Locate the cell with the specified text and output its [x, y] center coordinate. 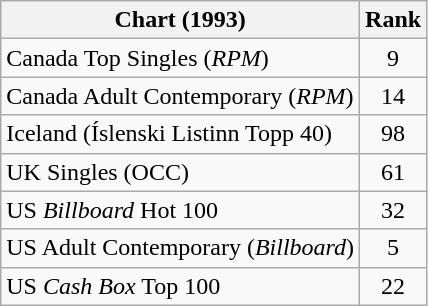
9 [394, 58]
98 [394, 134]
Canada Top Singles (RPM) [180, 58]
61 [394, 172]
14 [394, 96]
UK Singles (OCC) [180, 172]
5 [394, 248]
US Cash Box Top 100 [180, 286]
Rank [394, 20]
Canada Adult Contemporary (RPM) [180, 96]
Chart (1993) [180, 20]
US Billboard Hot 100 [180, 210]
Iceland (Íslenski Listinn Topp 40) [180, 134]
32 [394, 210]
22 [394, 286]
US Adult Contemporary (Billboard) [180, 248]
